Scan for the cell matching the given text and deliver its (X, Y) coordinate at center. 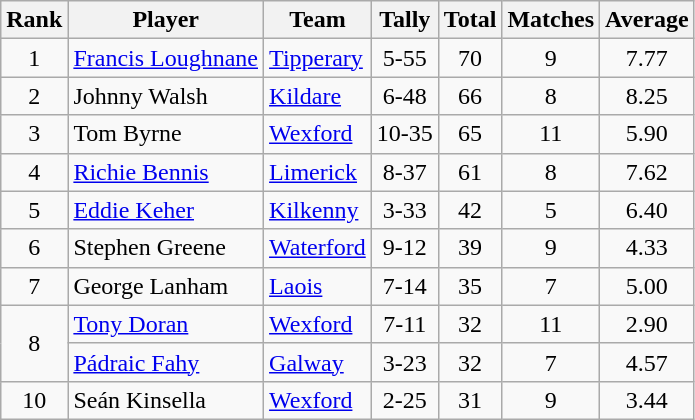
Team (318, 20)
5.90 (648, 134)
9-12 (404, 248)
George Lanham (166, 286)
10 (34, 400)
Kildare (318, 96)
6 (34, 248)
7.77 (648, 58)
42 (470, 210)
Rank (34, 20)
7-11 (404, 324)
Richie Bennis (166, 172)
Tony Doran (166, 324)
Average (648, 20)
4 (34, 172)
6-48 (404, 96)
2-25 (404, 400)
Player (166, 20)
1 (34, 58)
3 (34, 134)
7.62 (648, 172)
Eddie Keher (166, 210)
31 (470, 400)
8-37 (404, 172)
Francis Loughnane (166, 58)
7-14 (404, 286)
Tom Byrne (166, 134)
Waterford (318, 248)
4.33 (648, 248)
70 (470, 58)
3-23 (404, 362)
8.25 (648, 96)
Tally (404, 20)
Johnny Walsh (166, 96)
Matches (551, 20)
2 (34, 96)
66 (470, 96)
Laois (318, 286)
61 (470, 172)
39 (470, 248)
Pádraic Fahy (166, 362)
2.90 (648, 324)
6.40 (648, 210)
4.57 (648, 362)
Galway (318, 362)
5.00 (648, 286)
Stephen Greene (166, 248)
10-35 (404, 134)
3.44 (648, 400)
3-33 (404, 210)
35 (470, 286)
Seán Kinsella (166, 400)
Total (470, 20)
65 (470, 134)
Kilkenny (318, 210)
5-55 (404, 58)
Tipperary (318, 58)
Limerick (318, 172)
